Locate the cell with the specified text and output its [x, y] center coordinate. 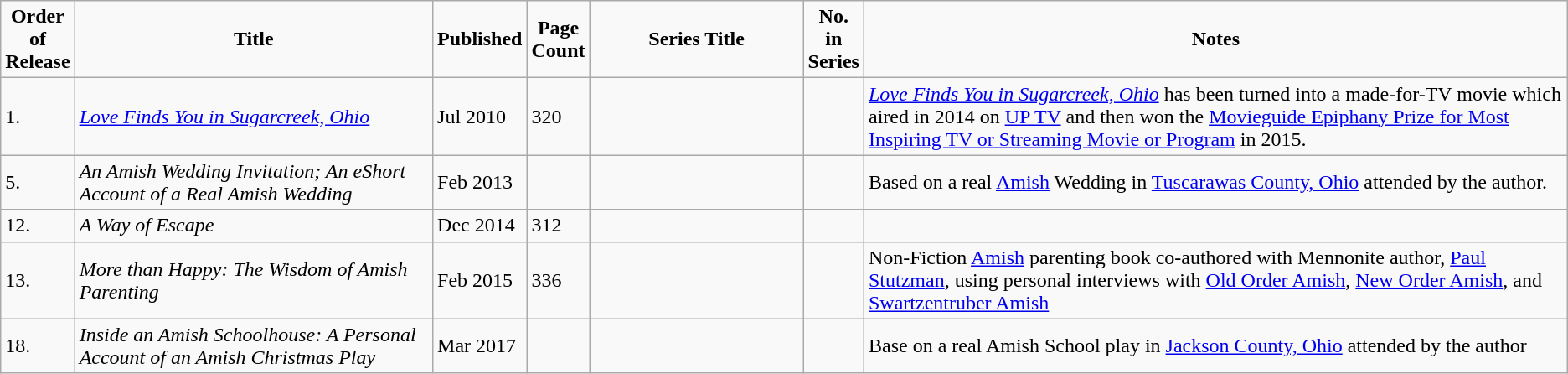
5. [38, 183]
Page Count [558, 39]
Inside an Amish Schoolhouse: A Personal Account of an Amish Christmas Play [253, 345]
Jul 2010 [480, 117]
Dec 2014 [480, 226]
More than Happy: The Wisdom of Amish Parenting [253, 280]
An Amish Wedding Invitation; An eShort Account of a Real Amish Wedding [253, 183]
No. in Series [833, 39]
Based on a real Amish Wedding in Tuscarawas County, Ohio attended by the author. [1215, 183]
Order of Release [38, 39]
Title [253, 39]
Series Title [697, 39]
Love Finds You in Sugarcreek, Ohio [253, 117]
1. [38, 117]
Base on a real Amish School play in Jackson County, Ohio attended by the author [1215, 345]
A Way of Escape [253, 226]
12. [38, 226]
13. [38, 280]
18. [38, 345]
Mar 2017 [480, 345]
Published [480, 39]
336 [558, 280]
Feb 2015 [480, 280]
320 [558, 117]
312 [558, 226]
Feb 2013 [480, 183]
Notes [1215, 39]
